Determine the (X, Y) coordinate at the center of the cell enclosing the given text.  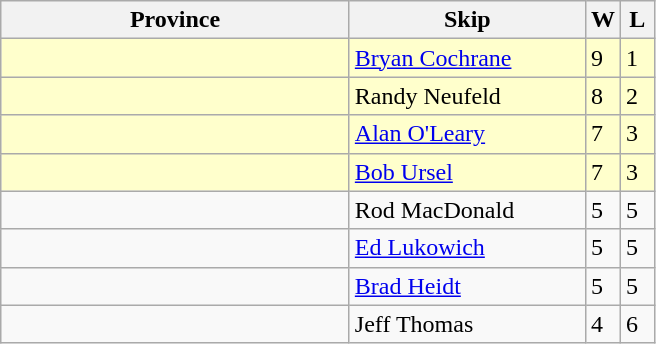
2 (637, 96)
Bob Ursel (467, 172)
Jeff Thomas (467, 324)
Province (176, 20)
1 (637, 58)
Rod MacDonald (467, 210)
4 (602, 324)
9 (602, 58)
Bryan Cochrane (467, 58)
Ed Lukowich (467, 248)
Randy Neufeld (467, 96)
Alan O'Leary (467, 134)
8 (602, 96)
L (637, 20)
Skip (467, 20)
Brad Heidt (467, 286)
W (602, 20)
6 (637, 324)
